For the text-containing cell, return its midpoint in [x, y] coordinate format. 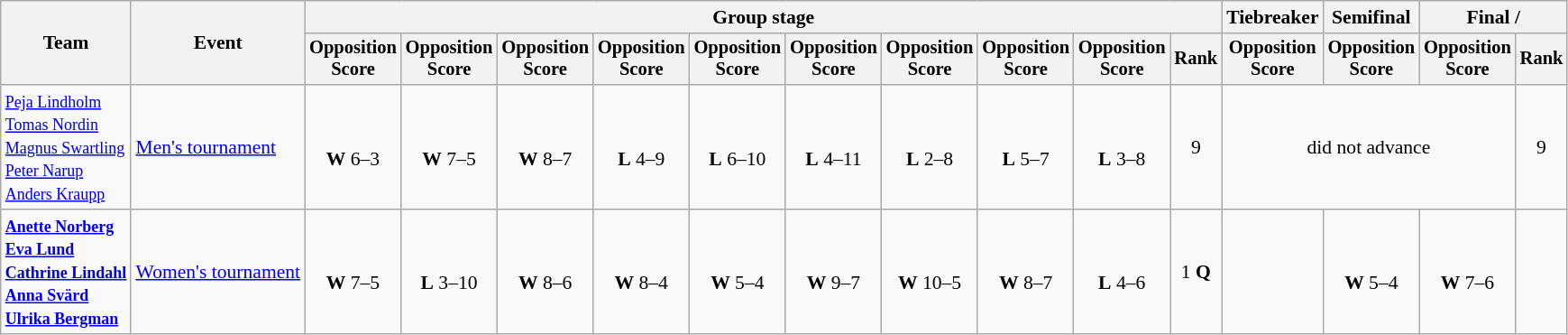
L 4–9 [642, 147]
L 4–6 [1122, 272]
W 9–7 [833, 272]
Group stage [763, 17]
L 2–8 [931, 147]
W 6–3 [353, 147]
L 3–10 [449, 272]
1 Q [1197, 272]
L 3–8 [1122, 147]
W 8–4 [642, 272]
W 10–5 [931, 272]
Anette NorbergEva LundCathrine LindahlAnna SvärdUlrika Bergman [67, 272]
W 7–6 [1468, 272]
Team [67, 43]
Semifinal [1372, 17]
Final / [1493, 17]
L 6–10 [738, 147]
Event [218, 43]
L 5–7 [1026, 147]
Women's tournament [218, 272]
L 4–11 [833, 147]
W 8–6 [545, 272]
Peja LindholmTomas NordinMagnus SwartlingPeter NarupAnders Kraupp [67, 147]
Tiebreaker [1272, 17]
did not advance [1369, 147]
Men's tournament [218, 147]
